Provide the (x, y) coordinate of the cell's center where the given text is located.  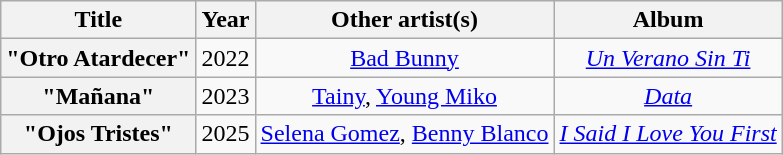
Un Verano Sin Ti (668, 58)
Title (98, 20)
"Ojos Tristes" (98, 134)
Year (226, 20)
Other artist(s) (404, 20)
Album (668, 20)
"Otro Atardecer" (98, 58)
Bad Bunny (404, 58)
2025 (226, 134)
Data (668, 96)
2023 (226, 96)
I Said I Love You First (668, 134)
Selena Gomez, Benny Blanco (404, 134)
"Mañana" (98, 96)
Tainy, Young Miko (404, 96)
2022 (226, 58)
